Scan for the cell matching the given text and deliver its (x, y) coordinate at center. 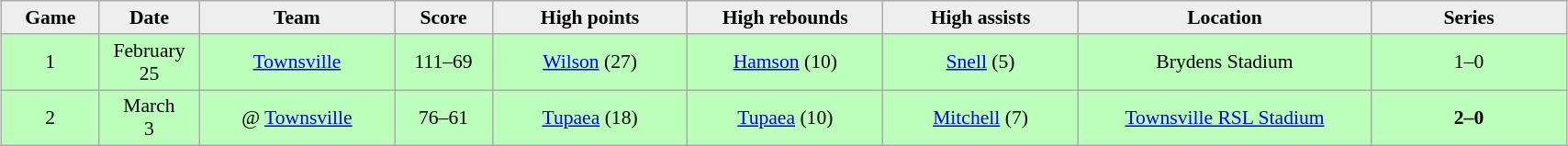
Mitchell (7) (980, 118)
Team (297, 17)
High assists (980, 17)
High rebounds (786, 17)
1 (50, 62)
Townsville RSL Stadium (1225, 118)
111–69 (443, 62)
Tupaea (18) (589, 118)
2 (50, 118)
High points (589, 17)
Score (443, 17)
February 25 (149, 62)
March 3 (149, 118)
Location (1225, 17)
1–0 (1469, 62)
Tupaea (10) (786, 118)
Game (50, 17)
Wilson (27) (589, 62)
Snell (5) (980, 62)
Brydens Stadium (1225, 62)
@ Townsville (297, 118)
Date (149, 17)
Townsville (297, 62)
Hamson (10) (786, 62)
76–61 (443, 118)
Series (1469, 17)
2–0 (1469, 118)
